Extract the [x, y] coordinate from the center of the cell holding the provided text.  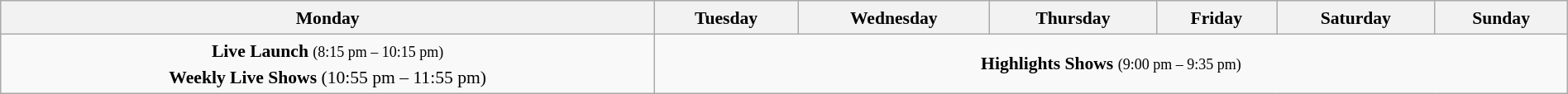
Tuesday [726, 17]
Thursday [1073, 17]
Sunday [1501, 17]
Live Launch (8:15 pm – 10:15 pm)Weekly Live Shows (10:55 pm – 11:55 pm) [327, 63]
Wednesday [894, 17]
Friday [1217, 17]
Saturday [1356, 17]
Monday [327, 17]
Highlights Shows (9:00 pm – 9:35 pm) [1111, 63]
